Capture the cell that displays the provided text and extract its (X, Y) central coordinate. 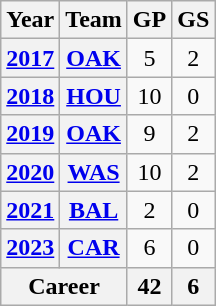
HOU (94, 96)
9 (149, 134)
2017 (30, 58)
2023 (30, 248)
42 (149, 286)
Year (30, 20)
2021 (30, 210)
GP (149, 20)
WAS (94, 172)
CAR (94, 248)
2018 (30, 96)
2020 (30, 172)
5 (149, 58)
BAL (94, 210)
Career (64, 286)
GS (194, 20)
Team (94, 20)
2019 (30, 134)
